Find where the given text appears and provide that cell's center as (X, Y) coordinate. 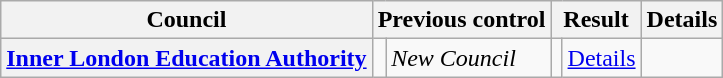
Previous control (462, 20)
Result (596, 20)
Council (186, 20)
Inner London Education Authority (186, 58)
New Council (468, 58)
